Detect which cell encompasses the target text, then output its [x, y] center coordinate. 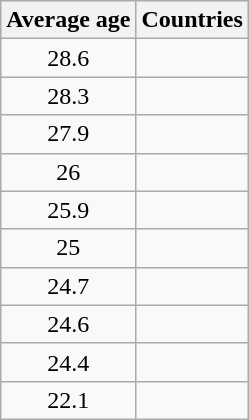
24.7 [68, 286]
25 [68, 248]
26 [68, 172]
28.6 [68, 58]
24.6 [68, 324]
27.9 [68, 134]
25.9 [68, 210]
Average age [68, 20]
28.3 [68, 96]
Countries [192, 20]
22.1 [68, 400]
24.4 [68, 362]
